Pinpoint the cell where the given text exists, returning its [x, y] midpoint coordinate. 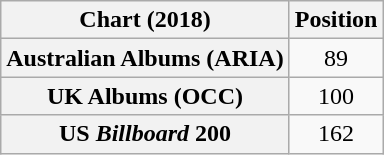
162 [336, 134]
89 [336, 58]
Position [336, 20]
100 [336, 96]
US Billboard 200 [145, 134]
UK Albums (OCC) [145, 96]
Australian Albums (ARIA) [145, 58]
Chart (2018) [145, 20]
